Pinpoint the cell where the given text exists, returning its (x, y) midpoint coordinate. 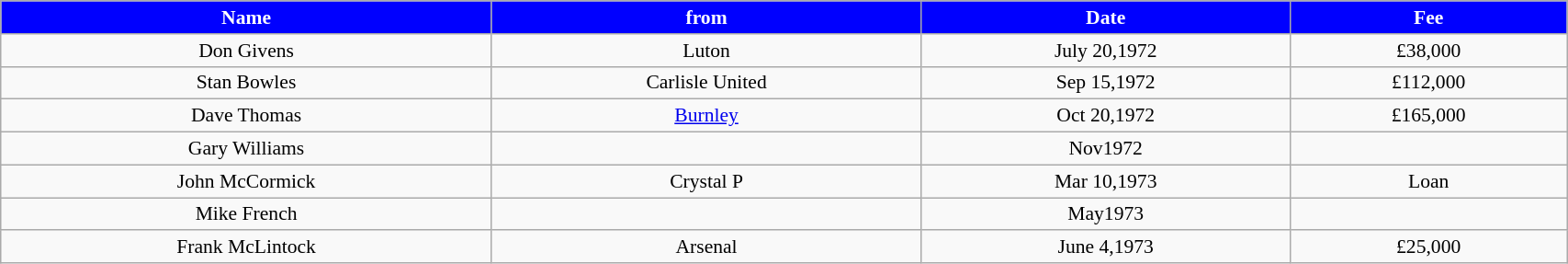
Nov1972 (1106, 149)
Burnley (705, 116)
Frank McLintock (246, 247)
Sep 15,1972 (1106, 83)
£112,000 (1429, 83)
£25,000 (1429, 247)
Loan (1429, 181)
June 4,1973 (1106, 247)
John McCormick (246, 181)
Luton (705, 51)
Don Givens (246, 51)
July 20,1972 (1106, 51)
Name (246, 17)
Fee (1429, 17)
from (705, 17)
Mike French (246, 214)
Dave Thomas (246, 116)
Date (1106, 17)
£165,000 (1429, 116)
Oct 20,1972 (1106, 116)
Mar 10,1973 (1106, 181)
Gary Williams (246, 149)
Carlisle United (705, 83)
May1973 (1106, 214)
Arsenal (705, 247)
£38,000 (1429, 51)
Crystal P (705, 181)
Stan Bowles (246, 83)
